Pinpoint the cell where the given text exists, returning its [x, y] midpoint coordinate. 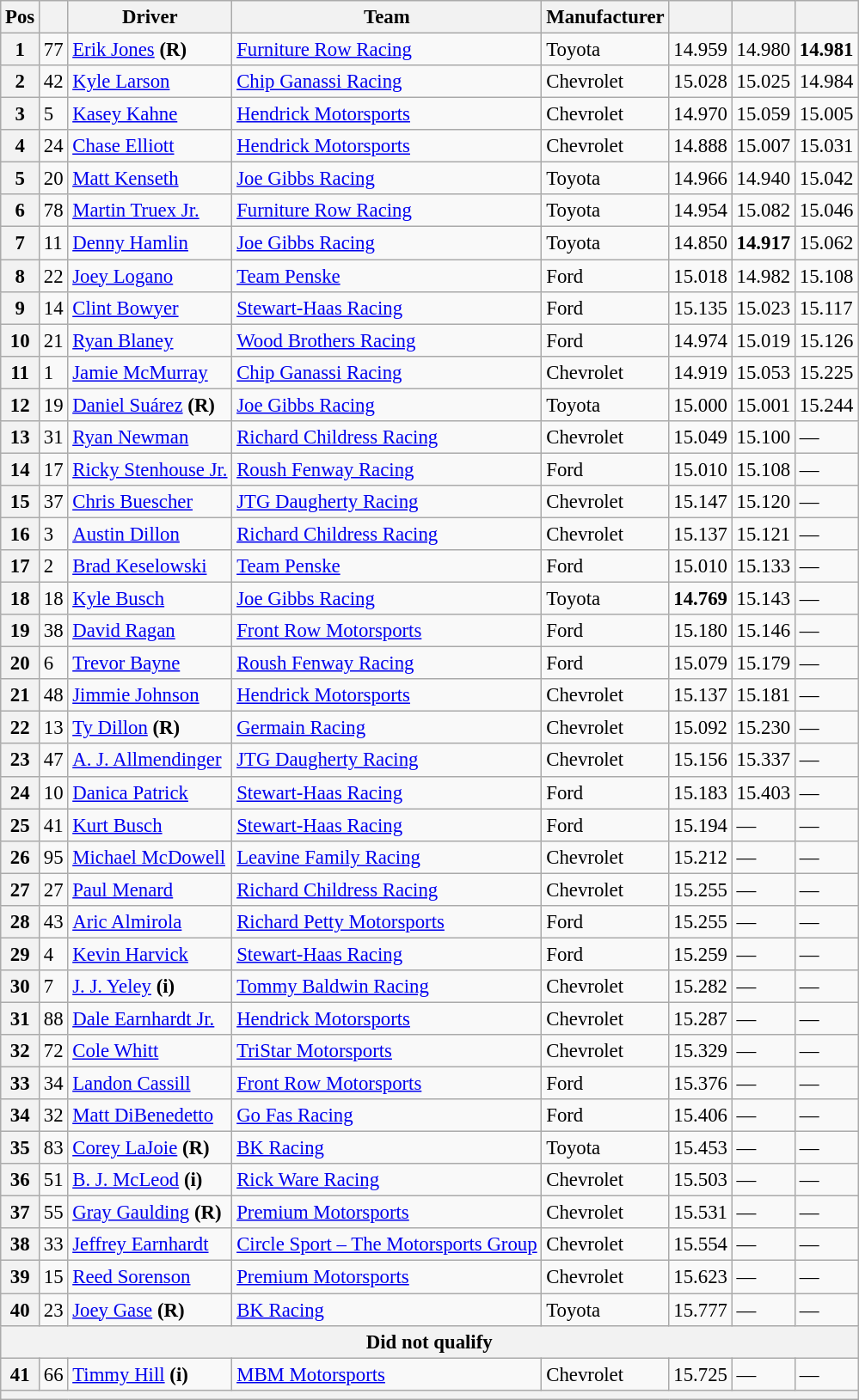
14.966 [700, 179]
12 [21, 405]
Corey LaJoie (R) [150, 1148]
14.981 [827, 50]
15.062 [827, 243]
14.954 [700, 211]
15.406 [700, 1116]
15.147 [700, 502]
Trevor Bayne [150, 663]
Kurt Busch [150, 825]
14.959 [700, 50]
15.282 [700, 987]
15.120 [764, 502]
77 [53, 50]
Ryan Blaney [150, 340]
42 [53, 82]
83 [53, 1148]
15.019 [764, 340]
Kyle Busch [150, 599]
15.007 [764, 146]
Did not qualify [430, 1342]
15.230 [764, 728]
15.018 [700, 276]
15.126 [827, 340]
Denny Hamlin [150, 243]
Kevin Harvick [150, 954]
15.001 [764, 405]
Ryan Newman [150, 437]
David Ragan [150, 631]
47 [53, 761]
Clint Bowyer [150, 308]
15.329 [700, 1051]
15.028 [700, 82]
14.984 [827, 82]
15.092 [700, 728]
Joey Gase (R) [150, 1310]
15.100 [764, 437]
14.982 [764, 276]
Gray Gaulding (R) [150, 1213]
66 [53, 1374]
Reed Sorenson [150, 1277]
15.025 [764, 82]
15.244 [827, 405]
14.850 [700, 243]
15.053 [764, 372]
14.919 [700, 372]
Martin Truex Jr. [150, 211]
14.980 [764, 50]
30 [21, 987]
15.554 [700, 1245]
15.143 [764, 599]
8 [21, 276]
Rick Ware Racing [387, 1180]
15.453 [700, 1148]
Pos [21, 17]
51 [53, 1180]
88 [53, 1018]
15.376 [700, 1084]
35 [21, 1148]
55 [53, 1213]
J. J. Yeley (i) [150, 987]
Kyle Larson [150, 82]
15.212 [700, 857]
15.777 [700, 1310]
Austin Dillon [150, 534]
B. J. McLeod (i) [150, 1180]
Daniel Suárez (R) [150, 405]
15.046 [827, 211]
Paul Menard [150, 890]
15.503 [700, 1180]
48 [53, 695]
Chase Elliott [150, 146]
95 [53, 857]
9 [21, 308]
Circle Sport – The Motorsports Group [387, 1245]
15.259 [700, 954]
Brad Keselowski [150, 566]
Joey Logano [150, 276]
15.005 [827, 114]
Germain Racing [387, 728]
15.531 [700, 1213]
15.042 [827, 179]
Jimmie Johnson [150, 695]
15.225 [827, 372]
Tommy Baldwin Racing [387, 987]
Kasey Kahne [150, 114]
Driver [150, 17]
Leavine Family Racing [387, 857]
14.917 [764, 243]
15.117 [827, 308]
15.287 [700, 1018]
40 [21, 1310]
15.180 [700, 631]
Erik Jones (R) [150, 50]
Richard Petty Motorsports [387, 922]
A. J. Allmendinger [150, 761]
15.079 [700, 663]
15.146 [764, 631]
43 [53, 922]
14.940 [764, 179]
15.403 [764, 792]
15.156 [700, 761]
15.337 [764, 761]
36 [21, 1180]
15.023 [764, 308]
39 [21, 1277]
Team [387, 17]
15.082 [764, 211]
Ty Dillon (R) [150, 728]
15.181 [764, 695]
TriStar Motorsports [387, 1051]
14.974 [700, 340]
16 [21, 534]
15.179 [764, 663]
26 [21, 857]
Jamie McMurray [150, 372]
Chris Buescher [150, 502]
14.769 [700, 599]
78 [53, 211]
15.000 [700, 405]
28 [21, 922]
Danica Patrick [150, 792]
Cole Whitt [150, 1051]
14.970 [700, 114]
Matt DiBenedetto [150, 1116]
Dale Earnhardt Jr. [150, 1018]
15.194 [700, 825]
15.183 [700, 792]
15.031 [827, 146]
Michael McDowell [150, 857]
15.049 [700, 437]
Manufacturer [605, 17]
25 [21, 825]
15.121 [764, 534]
15.059 [764, 114]
15.623 [700, 1277]
Aric Almirola [150, 922]
Go Fas Racing [387, 1116]
Wood Brothers Racing [387, 340]
Jeffrey Earnhardt [150, 1245]
Matt Kenseth [150, 179]
Landon Cassill [150, 1084]
MBM Motorsports [387, 1374]
15.133 [764, 566]
29 [21, 954]
72 [53, 1051]
14.888 [700, 146]
Ricky Stenhouse Jr. [150, 469]
15.725 [700, 1374]
15.135 [700, 308]
Timmy Hill (i) [150, 1374]
